Pinpoint the cell where the given text exists, returning its [x, y] midpoint coordinate. 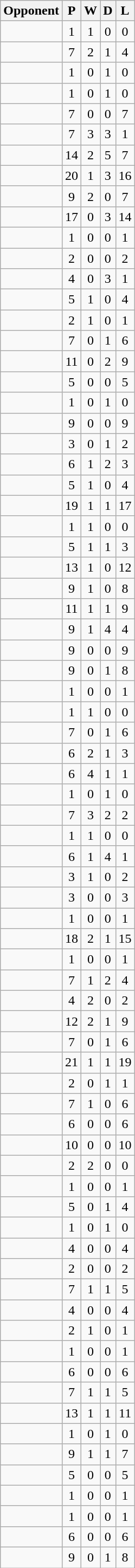
W [91, 11]
Opponent [31, 11]
18 [72, 939]
15 [125, 939]
16 [125, 176]
L [125, 11]
D [108, 11]
21 [72, 1062]
20 [72, 176]
P [72, 11]
